Provide the (x, y) coordinate of the cell's center where the given text is located.  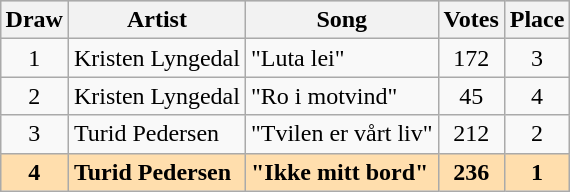
"Ikke mitt bord" (342, 172)
Song (342, 20)
236 (471, 172)
"Luta lei" (342, 58)
"Tvilen er vårt liv" (342, 134)
"Ro i motvind" (342, 96)
Draw (34, 20)
172 (471, 58)
45 (471, 96)
212 (471, 134)
Votes (471, 20)
Place (537, 20)
Artist (156, 20)
